Extract the (x, y) coordinate from the center of the cell holding the provided text.  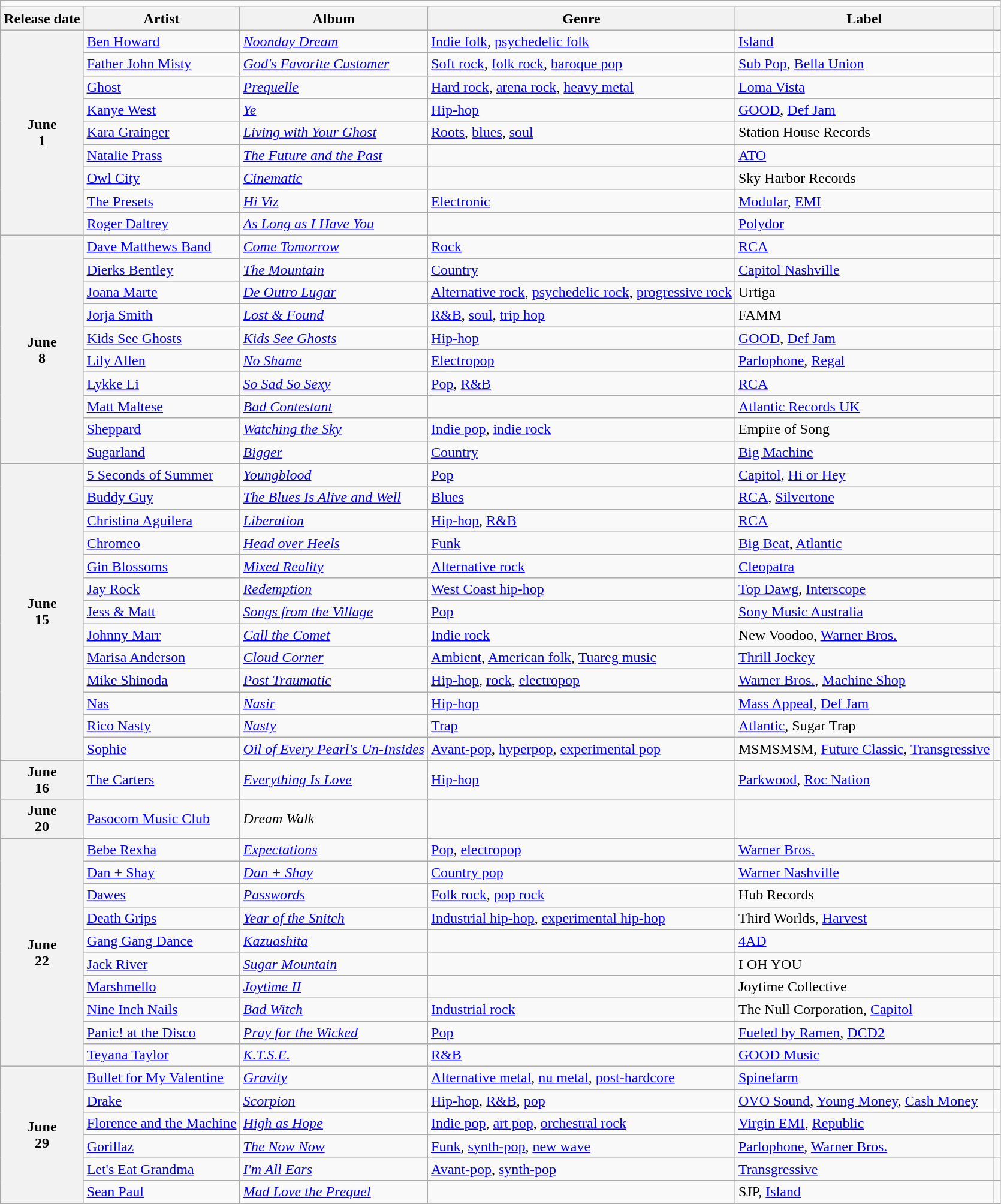
5 Seconds of Summer (162, 475)
Year of the Snitch (333, 918)
Atlantic, Sugar Trap (864, 726)
Ye (333, 110)
Sub Pop, Bella Union (864, 64)
Warner Bros. (864, 850)
Island (864, 41)
Capitol, Hi or Hey (864, 475)
R&B (581, 1055)
Oil of Every Pearl's Un-Insides (333, 749)
Cinematic (333, 178)
4AD (864, 941)
So Sad So Sexy (333, 384)
Pop, electropop (581, 850)
Release date (42, 19)
Nasir (333, 703)
Nine Inch Nails (162, 1009)
Marshmello (162, 986)
Drake (162, 1101)
Rico Nasty (162, 726)
K.T.S.E. (333, 1055)
Album (333, 19)
June22 (42, 952)
Big Beat, Atlantic (864, 543)
Avant-pop, synth-pop (581, 1169)
Thrill Jockey (864, 658)
Third Worlds, Harvest (864, 918)
Hip-hop, R&B, pop (581, 1101)
Jay Rock (162, 589)
June15 (42, 612)
The Future and the Past (333, 155)
Noonday Dream (333, 41)
Teyana Taylor (162, 1055)
I'm All Ears (333, 1169)
Warner Nashville (864, 872)
Expectations (333, 850)
Bebe Rexha (162, 850)
Folk rock, pop rock (581, 895)
Joana Marte (162, 293)
Watching the Sky (333, 429)
Owl City (162, 178)
GOOD Music (864, 1055)
Sheppard (162, 429)
Indie pop, indie rock (581, 429)
Bad Contestant (333, 407)
High as Hope (333, 1124)
Mad Love the Prequel (333, 1192)
Lost & Found (333, 315)
Funk, synth-pop, new wave (581, 1146)
Redemption (333, 589)
Dream Walk (333, 819)
Dave Matthews Band (162, 246)
The Now Now (333, 1146)
Nas (162, 703)
Pray for the Wicked (333, 1032)
Indie pop, art pop, orchestral rock (581, 1124)
Transgressive (864, 1169)
Songs from the Village (333, 612)
Matt Maltese (162, 407)
Pasocom Music Club (162, 819)
Bullet for My Valentine (162, 1078)
Everything Is Love (333, 779)
Lykke Li (162, 384)
I OH YOU (864, 964)
June1 (42, 133)
Death Grips (162, 918)
Alternative rock, psychedelic rock, progressive rock (581, 293)
The Blues Is Alive and Well (333, 498)
Warner Bros., Machine Shop (864, 681)
Christina Aguilera (162, 520)
The Presets (162, 201)
Cleopatra (864, 566)
Spinefarm (864, 1078)
Parlophone, Warner Bros. (864, 1146)
Pop, R&B (581, 384)
MSMSMSM, Future Classic, Transgressive (864, 749)
Blues (581, 498)
Alternative rock (581, 566)
West Coast hip-hop (581, 589)
Electropop (581, 361)
The Null Corporation, Capitol (864, 1009)
Atlantic Records UK (864, 407)
Panic! at the Disco (162, 1032)
As Long as I Have You (333, 224)
Mixed Reality (333, 566)
Industrial rock (581, 1009)
ATO (864, 155)
Sugarland (162, 452)
RCA, Silvertone (864, 498)
OVO Sound, Young Money, Cash Money (864, 1101)
Alternative metal, nu metal, post-hardcore (581, 1078)
Mass Appeal, Def Jam (864, 703)
Let's Eat Grandma (162, 1169)
SJP, Island (864, 1192)
Kanye West (162, 110)
Bigger (333, 452)
Youngblood (333, 475)
Indie rock (581, 635)
R&B, soul, trip hop (581, 315)
Ambient, American folk, Tuareg music (581, 658)
Call the Comet (333, 635)
Prequelle (333, 87)
Urtiga (864, 293)
Capitol Nashville (864, 269)
Parlophone, Regal (864, 361)
Joytime Collective (864, 986)
Modular, EMI (864, 201)
Hi Viz (333, 201)
Jorja Smith (162, 315)
Scorpion (333, 1101)
Cloud Corner (333, 658)
God's Favorite Customer (333, 64)
Hip-hop, R&B (581, 520)
New Voodoo, Warner Bros. (864, 635)
Roger Daltrey (162, 224)
Jess & Matt (162, 612)
Sony Music Australia (864, 612)
Nasty (333, 726)
June16 (42, 779)
FAMM (864, 315)
Avant-pop, hyperpop, experimental pop (581, 749)
Sky Harbor Records (864, 178)
Rock (581, 246)
No Shame (333, 361)
The Carters (162, 779)
Top Dawg, Interscope (864, 589)
The Mountain (333, 269)
Jack River (162, 964)
Buddy Guy (162, 498)
Hard rock, arena rock, heavy metal (581, 87)
Johnny Marr (162, 635)
Chromeo (162, 543)
Gorillaz (162, 1146)
Dawes (162, 895)
Living with Your Ghost (333, 133)
Hub Records (864, 895)
Label (864, 19)
Polydor (864, 224)
Dierks Bentley (162, 269)
Bad Witch (333, 1009)
Natalie Prass (162, 155)
Soft rock, folk rock, baroque pop (581, 64)
Electronic (581, 201)
Gang Gang Dance (162, 941)
Come Tomorrow (333, 246)
Father John Misty (162, 64)
June29 (42, 1135)
Hip-hop, rock, electropop (581, 681)
Passwords (333, 895)
Industrial hip-hop, experimental hip-hop (581, 918)
Liberation (333, 520)
Post Traumatic (333, 681)
Empire of Song (864, 429)
June8 (42, 349)
De Outro Lugar (333, 293)
Head over Heels (333, 543)
June20 (42, 819)
Gin Blossoms (162, 566)
Kazuashita (333, 941)
Station House Records (864, 133)
Gravity (333, 1078)
Roots, blues, soul (581, 133)
Loma Vista (864, 87)
Lily Allen (162, 361)
Sean Paul (162, 1192)
Sophie (162, 749)
Mike Shinoda (162, 681)
Artist (162, 19)
Virgin EMI, Republic (864, 1124)
Ghost (162, 87)
Ben Howard (162, 41)
Florence and the Machine (162, 1124)
Joytime II (333, 986)
Sugar Mountain (333, 964)
Trap (581, 726)
Marisa Anderson (162, 658)
Genre (581, 19)
Big Machine (864, 452)
Indie folk, psychedelic folk (581, 41)
Parkwood, Roc Nation (864, 779)
Fueled by Ramen, DCD2 (864, 1032)
Kara Grainger (162, 133)
Funk (581, 543)
Country pop (581, 872)
